Return (x, y) of the center of cell containing provided text 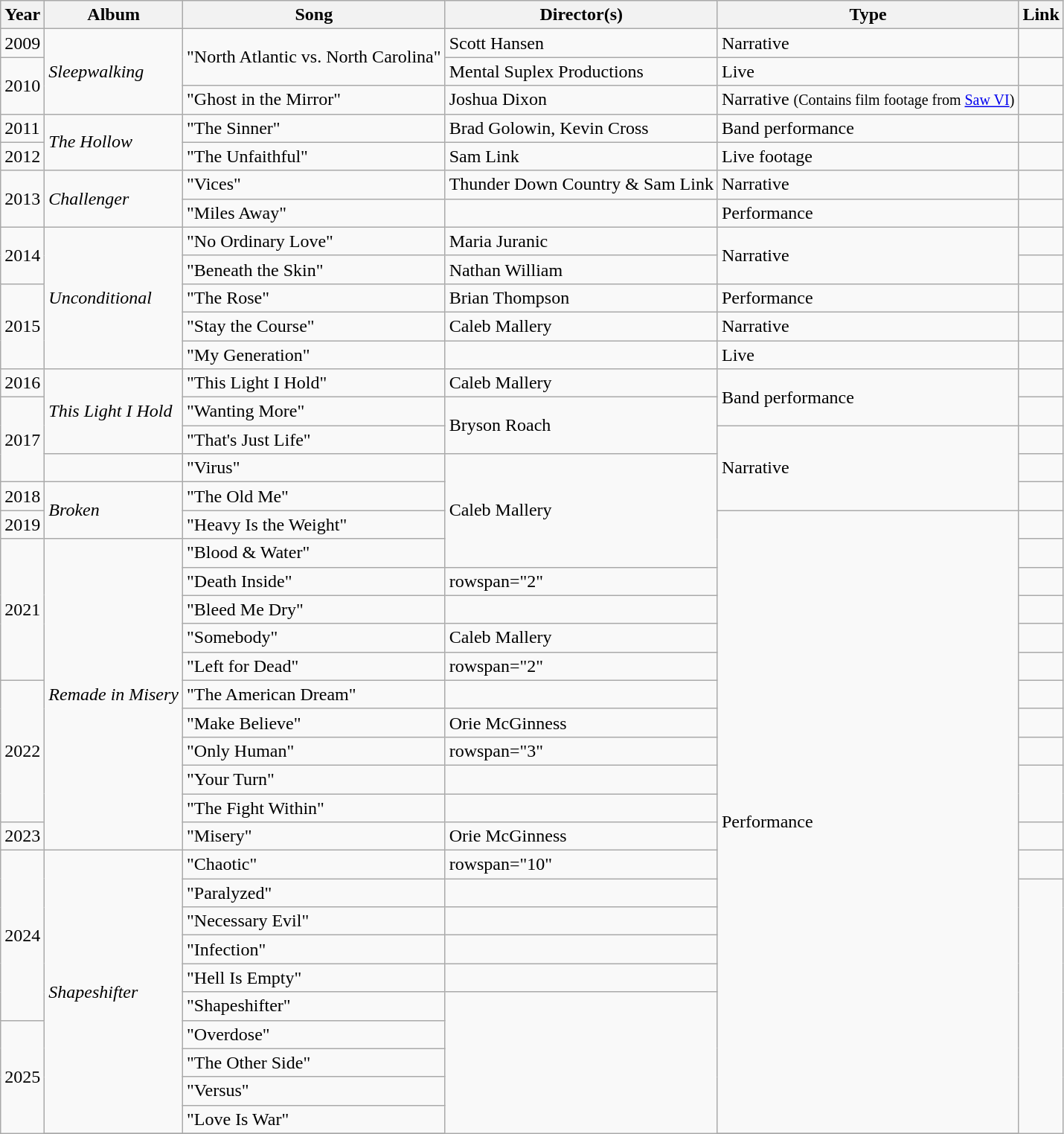
2018 (22, 496)
"Necessary Evil" (314, 921)
Joshua Dixon (581, 100)
"Misery" (314, 836)
"Miles Away" (314, 213)
Album (114, 15)
"The Other Side" (314, 1063)
Thunder Down Country & Sam Link (581, 185)
"The Sinner" (314, 128)
2013 (22, 199)
Bryson Roach (581, 426)
"Your Turn" (314, 779)
"This Light I Hold" (314, 383)
"Somebody" (314, 638)
"North Atlantic vs. North Carolina" (314, 57)
"Wanting More" (314, 411)
Mental Suplex Productions (581, 71)
Scott Hansen (581, 43)
Unconditional (114, 298)
Director(s) (581, 15)
Year (22, 15)
The Hollow (114, 142)
"The Old Me" (314, 496)
"Only Human" (314, 751)
Shapeshifter (114, 993)
2010 (22, 86)
"Stay the Course" (314, 326)
"Left for Dead" (314, 666)
"Bleed Me Dry" (314, 609)
"The Rose" (314, 298)
"Infection" (314, 949)
"Chaotic" (314, 865)
Maria Juranic (581, 241)
2022 (22, 751)
Live footage (868, 156)
Broken (114, 510)
This Light I Hold (114, 411)
2019 (22, 525)
2021 (22, 609)
rowspan="10" (581, 865)
"Vices" (314, 185)
Link (1041, 15)
"The Fight Within" (314, 807)
"Virus" (314, 468)
"Beneath the Skin" (314, 269)
"My Generation" (314, 355)
Song (314, 15)
2016 (22, 383)
2023 (22, 836)
"The Unfaithful" (314, 156)
Brad Golowin, Kevin Cross (581, 128)
"Ghost in the Mirror" (314, 100)
rowspan="3" (581, 751)
2012 (22, 156)
"Make Believe" (314, 723)
2015 (22, 326)
Remade in Misery (114, 695)
"That's Just Life" (314, 440)
"Love Is War" (314, 1119)
Brian Thompson (581, 298)
"Heavy Is the Weight" (314, 525)
2025 (22, 1077)
"Overdose" (314, 1034)
2024 (22, 935)
2014 (22, 255)
"Paralyzed" (314, 893)
2017 (22, 440)
2011 (22, 128)
Narrative (Contains film footage from Saw VI) (868, 100)
"Versus" (314, 1091)
"Death Inside" (314, 581)
"The American Dream" (314, 694)
Nathan William (581, 269)
"Shapeshifter" (314, 1006)
Sleepwalking (114, 71)
2009 (22, 43)
"Hell Is Empty" (314, 978)
Challenger (114, 199)
Sam Link (581, 156)
"No Ordinary Love" (314, 241)
Type (868, 15)
"Blood & Water" (314, 553)
